Search for the cell housing the specified text and yield its (X, Y) center coordinate. 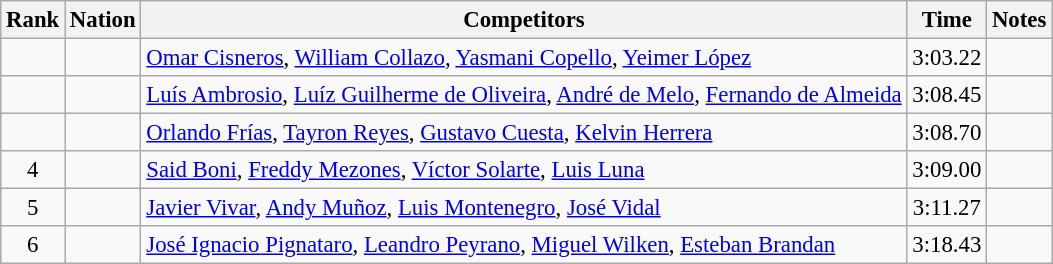
Time (947, 20)
Rank (33, 20)
5 (33, 208)
Luís Ambrosio, Luíz Guilherme de Oliveira, André de Melo, Fernando de Almeida (524, 95)
3:11.27 (947, 208)
Said Boni, Freddy Mezones, Víctor Solarte, Luis Luna (524, 170)
Orlando Frías, Tayron Reyes, Gustavo Cuesta, Kelvin Herrera (524, 133)
4 (33, 170)
José Ignacio Pignataro, Leandro Peyrano, Miguel Wilken, Esteban Brandan (524, 245)
Nation (103, 20)
3:09.00 (947, 170)
Javier Vivar, Andy Muñoz, Luis Montenegro, José Vidal (524, 208)
3:18.43 (947, 245)
Competitors (524, 20)
Omar Cisneros, William Collazo, Yasmani Copello, Yeimer López (524, 58)
3:03.22 (947, 58)
3:08.70 (947, 133)
Notes (1020, 20)
6 (33, 245)
3:08.45 (947, 95)
